Return the (x, y) coordinate for the center point of the cell that contains the specified text.  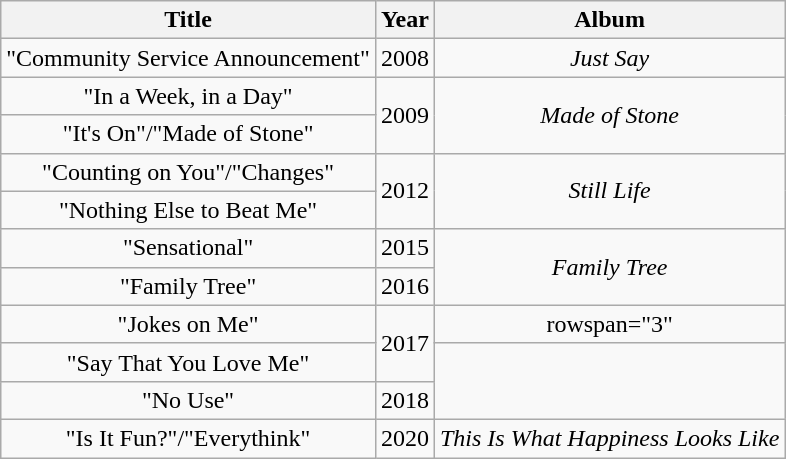
2020 (404, 438)
Just Say (609, 58)
Still Life (609, 191)
"It's On"/"Made of Stone" (188, 134)
2008 (404, 58)
2018 (404, 400)
"No Use" (188, 400)
"Family Tree" (188, 286)
"In a Week, in a Day" (188, 96)
"Is It Fun?"/"Everythink" (188, 438)
"Jokes on Me" (188, 324)
"Community Service Announcement" (188, 58)
"Say That You Love Me" (188, 362)
Album (609, 20)
2012 (404, 191)
Made of Stone (609, 115)
2015 (404, 248)
Family Tree (609, 267)
Year (404, 20)
"Nothing Else to Beat Me" (188, 210)
2009 (404, 115)
2016 (404, 286)
"Sensational" (188, 248)
rowspan="3" (609, 324)
This Is What Happiness Looks Like (609, 438)
2017 (404, 343)
Title (188, 20)
"Counting on You"/"Changes" (188, 172)
